Provide the [x, y] coordinate of the cell's center where the given text is located.  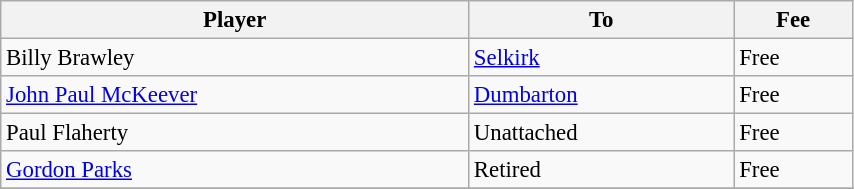
Selkirk [602, 58]
Billy Brawley [235, 58]
Fee [794, 20]
Gordon Parks [235, 170]
To [602, 20]
Player [235, 20]
Paul Flaherty [235, 133]
Retired [602, 170]
Unattached [602, 133]
John Paul McKeever [235, 95]
Dumbarton [602, 95]
